From the cell containing the given text, extract its center point as [X, Y] coordinate. 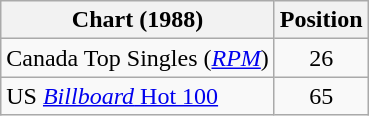
Position [321, 20]
US Billboard Hot 100 [138, 96]
26 [321, 58]
Canada Top Singles (RPM) [138, 58]
Chart (1988) [138, 20]
65 [321, 96]
